For the text-containing cell, return its midpoint in [X, Y] coordinate format. 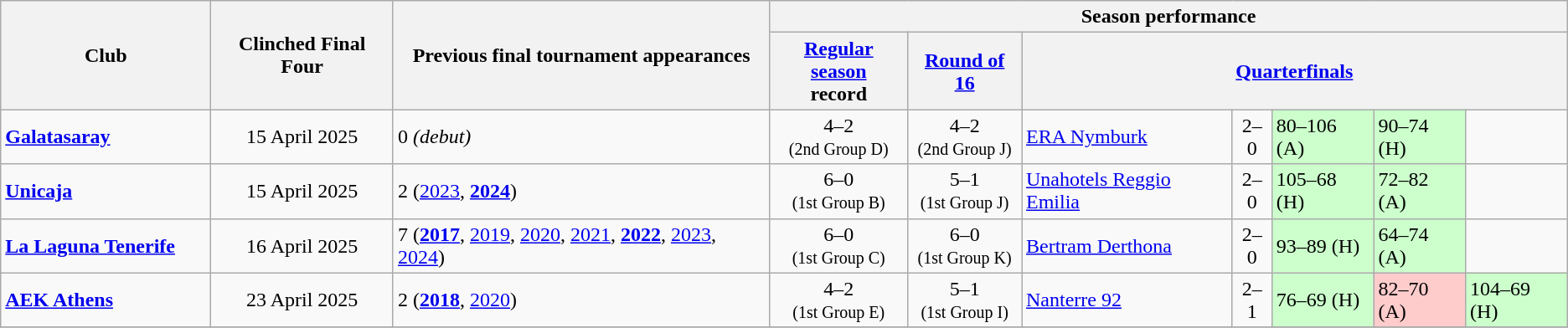
Unahotels Reggio Emilia [1127, 191]
93–89 (H) [1323, 246]
80–106 (A) [1323, 137]
Clinched Final Four [302, 55]
Club [106, 55]
Bertram Derthona [1127, 246]
5–1(1st Group J) [965, 191]
Galatasaray [106, 137]
76–69 (H) [1323, 300]
Round of 16 [965, 71]
4–2(2nd Group D) [839, 137]
2–1 [1251, 300]
Nanterre 92 [1127, 300]
23 April 2025 [302, 300]
72–82 (A) [1420, 191]
AEK Athens [106, 300]
6–0(1st Group K) [965, 246]
90–74 (H) [1420, 137]
82–70 (A) [1420, 300]
6–0(1st Group C) [839, 246]
Regular seasonrecord [839, 71]
4–2(1st Group E) [839, 300]
105–68 (H) [1323, 191]
0 (debut) [581, 137]
7 (2017, 2019, 2020, 2021, 2022, 2023, 2024) [581, 246]
Previous final tournament appearances [581, 55]
5–1(1st Group I) [965, 300]
104–69 (H) [1517, 300]
16 April 2025 [302, 246]
2 (2018, 2020) [581, 300]
Season performance [1169, 17]
Quarterfinals [1295, 71]
64–74 (A) [1420, 246]
Unicaja [106, 191]
6–0(1st Group B) [839, 191]
2 (2023, 2024) [581, 191]
4–2(2nd Group J) [965, 137]
ERA Nymburk [1127, 137]
La Laguna Tenerife [106, 246]
